Provide the [X, Y] coordinate of the cell's center where the given text is located.  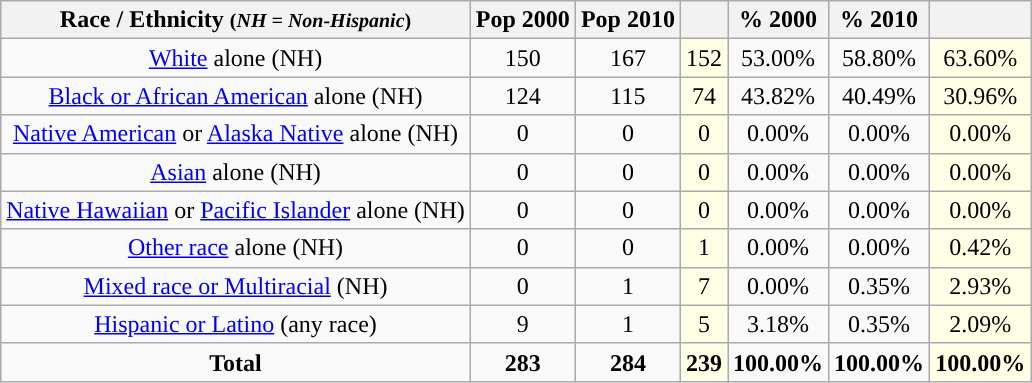
284 [628, 362]
7 [704, 286]
Pop 2010 [628, 20]
Black or African American alone (NH) [236, 96]
Native American or Alaska Native alone (NH) [236, 134]
43.82% [778, 96]
30.96% [980, 96]
63.60% [980, 58]
9 [522, 324]
74 [704, 96]
Mixed race or Multiracial (NH) [236, 286]
239 [704, 362]
115 [628, 96]
White alone (NH) [236, 58]
Race / Ethnicity (NH = Non-Hispanic) [236, 20]
150 [522, 58]
2.09% [980, 324]
124 [522, 96]
53.00% [778, 58]
Other race alone (NH) [236, 248]
152 [704, 58]
283 [522, 362]
% 2000 [778, 20]
0.42% [980, 248]
% 2010 [880, 20]
Total [236, 362]
Asian alone (NH) [236, 172]
40.49% [880, 96]
58.80% [880, 58]
Native Hawaiian or Pacific Islander alone (NH) [236, 210]
5 [704, 324]
3.18% [778, 324]
Hispanic or Latino (any race) [236, 324]
167 [628, 58]
Pop 2000 [522, 20]
2.93% [980, 286]
